Return (X, Y) of the center of cell containing provided text 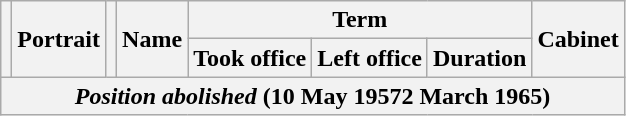
Name (152, 39)
Portrait (59, 39)
Left office (370, 58)
Took office (250, 58)
Duration (479, 58)
Term (360, 20)
Cabinet (578, 39)
Position abolished (10 May 19572 March 1965) (313, 96)
